Search for the cell housing the specified text and yield its (X, Y) center coordinate. 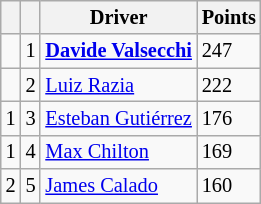
Davide Valsecchi (118, 51)
Max Chilton (118, 152)
5 (31, 186)
247 (229, 51)
3 (31, 118)
4 (31, 152)
Points (229, 17)
169 (229, 152)
222 (229, 85)
Esteban Gutiérrez (118, 118)
Driver (118, 17)
James Calado (118, 186)
176 (229, 118)
Luiz Razia (118, 85)
160 (229, 186)
